Identify which cell holds the provided text, then report its [x, y] central coordinate. 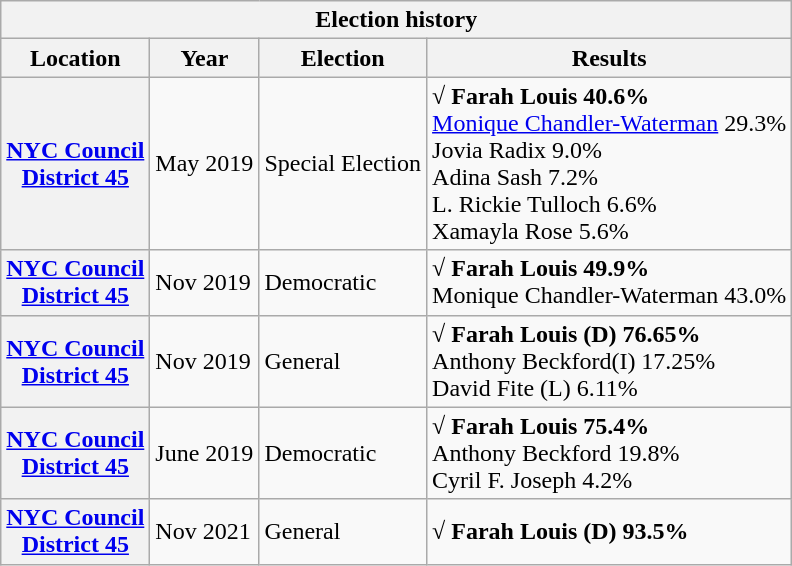
June 2019 [204, 453]
√ Farah Louis 49.9%Monique Chandler-Waterman 43.0% [610, 282]
Special Election [343, 164]
Results [610, 58]
May 2019 [204, 164]
√ Farah Louis 75.4%Anthony Beckford 19.8%Cyril F. Joseph 4.2% [610, 453]
√ Farah Louis 40.6%Monique Chandler-Waterman 29.3%Jovia Radix 9.0%Adina Sash 7.2%L. Rickie Tulloch 6.6%Xamayla Rose 5.6% [610, 164]
Election history [396, 20]
Nov 2021 [204, 532]
Year [204, 58]
√ Farah Louis (D) 76.65%Anthony Beckford(I) 17.25%David Fite (L) 6.11% [610, 361]
Location [76, 58]
√ Farah Louis (D) 93.5% [610, 532]
Election [343, 58]
